Determine the (X, Y) coordinate at the center of the cell enclosing the given text.  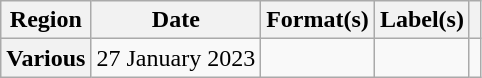
Region (46, 20)
Various (46, 58)
Format(s) (318, 20)
Label(s) (422, 20)
27 January 2023 (176, 58)
Date (176, 20)
